Capture the cell that displays the provided text and extract its [x, y] central coordinate. 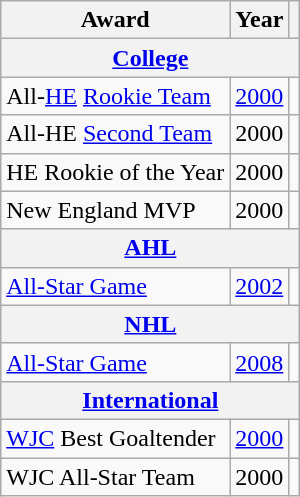
NHL [150, 324]
WJC All-Star Team [116, 477]
HE Rookie of the Year [116, 172]
Award [116, 20]
Year [260, 20]
New England MVP [116, 210]
International [150, 400]
All-HE Second Team [116, 134]
College [150, 58]
2002 [260, 286]
All-HE Rookie Team [116, 96]
WJC Best Goaltender [116, 438]
2008 [260, 362]
AHL [150, 248]
